Capture the cell that displays the provided text and extract its [X, Y] central coordinate. 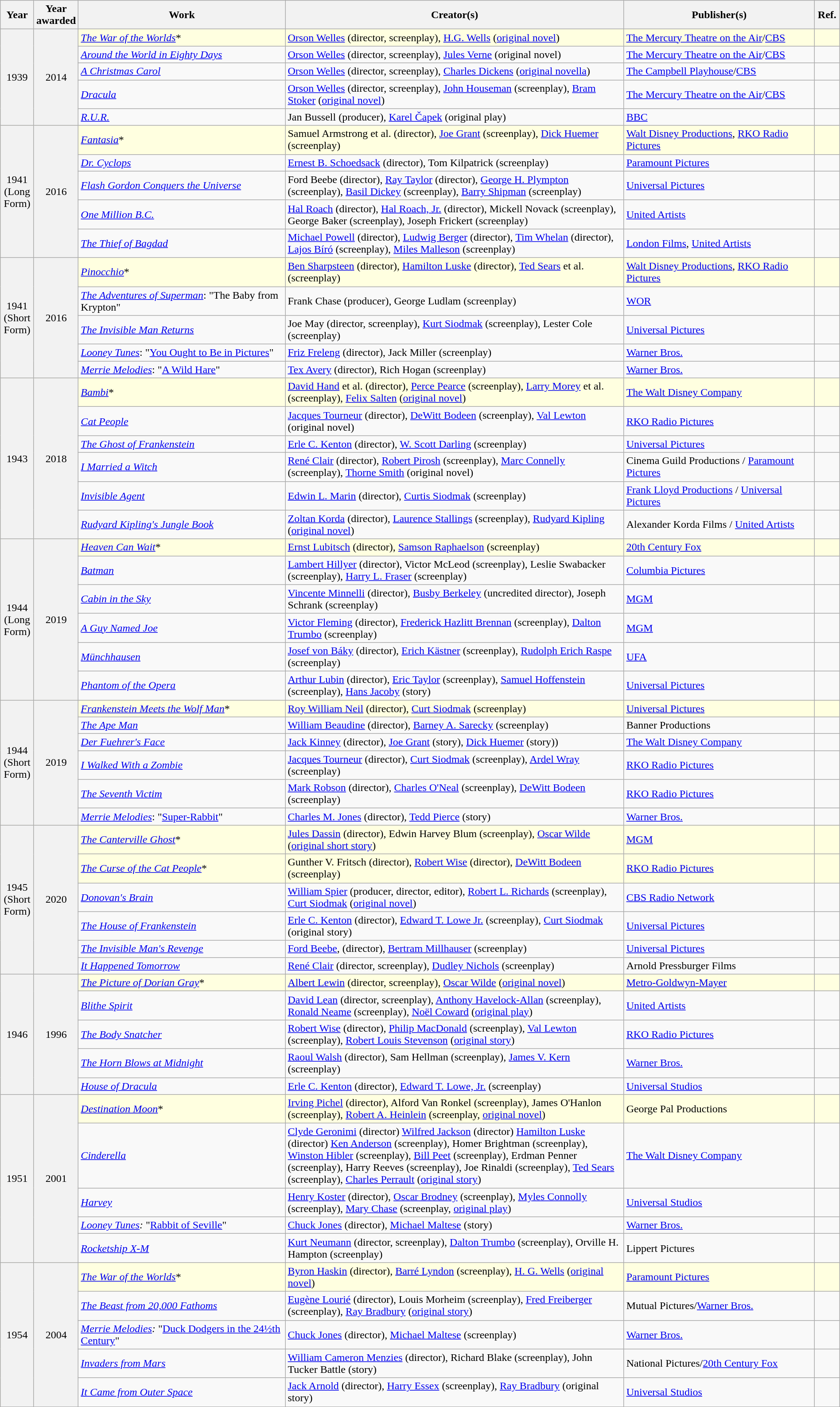
Arnold Pressburger Films [719, 966]
Jacques Tourneur (director), Curt Siodmak (screenplay), Ardel Wray (screenplay) [455, 765]
Lambert Hillyer (director), Victor McLeod (screenplay), Leslie Swabacker (screenplay), Harry L. Fraser (screenplay) [455, 570]
Victor Fleming (director), Frederick Hazlitt Brennan (screenplay), Dalton Trumbo (screenplay) [455, 627]
Batman [182, 570]
Ernest B. Schoedsack (director), Tom Kilpatrick (screenplay) [455, 163]
Frankenstein Meets the Wolf Man* [182, 709]
Jules Dassin (director), Edwin Harvey Blum (screenplay), Oscar Wilde (original short story) [455, 839]
Zoltan Korda (director), Laurence Stallings (screenplay), Rudyard Kipling (original novel) [455, 525]
Frank Chase (producer), George Ludlam (screenplay) [455, 300]
The Seventh Victim [182, 794]
WOR [719, 300]
Cabin in the Sky [182, 599]
2004 [56, 1335]
Jack Arnold (director), Harry Essex (screenplay), Ray Bradbury (original story) [455, 1392]
2014 [56, 77]
1941 (Long Form) [17, 191]
Gunther V. Fritsch (director), Robert Wise (director), DeWitt Bodeen (screenplay) [455, 869]
Eugène Lourié (director), Louis Morheim (screenplay), Fred Freiberger (screenplay), Ray Bradbury (original story) [455, 1306]
Blithe Spirit [182, 1005]
Friz Freleng (director), Jack Miller (screenplay) [455, 353]
Dr. Cyclops [182, 163]
Ernst Lubitsch (director), Samson Raphaelson (screenplay) [455, 547]
London Films, United Artists [719, 243]
Ford Beebe (director), Ray Taylor (director), George H. Plympton (screenplay), Basil Dickey (screenplay), Barry Shipman (screenplay) [455, 185]
CBS Radio Network [719, 897]
Heaven Can Wait* [182, 547]
Der Fuehrer's Face [182, 742]
Dracula [182, 94]
Year [17, 15]
Arthur Lubin (director), Eric Taylor (screenplay), Samuel Hoffenstein (screenplay), Hans Jacoby (story) [455, 685]
1943 [17, 458]
Byron Haskin (director), Barré Lyndon (screenplay), H. G. Wells (original novel) [455, 1277]
Rocketship X-M [182, 1248]
Tex Avery (director), Rich Hogan (screenplay) [455, 370]
David Hand et al. (director), Perce Pearce (screenplay), Larry Morey et al. (screenplay), Felix Salten (original novel) [455, 393]
The Canterville Ghost* [182, 839]
Cinema Guild Productions / Paramount Pictures [719, 467]
Banner Productions [719, 725]
Albert Lewin (director, screenplay), Oscar Wilde (original novel) [455, 982]
One Million B.C. [182, 214]
Ben Sharpsteen (director), Hamilton Luske (director), Ted Sears et al. (screenplay) [455, 272]
House of Dracula [182, 1086]
2020 [56, 900]
I Married a Witch [182, 467]
Invaders from Mars [182, 1363]
Donovan's Brain [182, 897]
Fantasia* [182, 140]
The Invisible Man's Revenge [182, 949]
Work [182, 15]
Kurt Neumann (director, screenplay), Dalton Trumbo (screenplay), Orville H. Hampton (screenplay) [455, 1248]
A Christmas Carol [182, 71]
1944 (Long Form) [17, 620]
Jan Bussell (producer), Karel Čapek (original play) [455, 117]
Lippert Pictures [719, 1248]
Orson Welles (director, screenplay), Charles Dickens (original novella) [455, 71]
1951 [17, 1179]
1996 [56, 1034]
Orson Welles (director, screenplay), H.G. Wells (original novel) [455, 38]
David Lean (director, screenplay), Anthony Havelock-Allan (screenplay), Ronald Neame (screenplay), Noël Coward (original play) [455, 1005]
1941 (Short Form) [17, 317]
Looney Tunes: "Rabbit of Seville" [182, 1225]
Year awarded [56, 15]
Vincente Minnelli (director), Busby Berkeley (uncredited director), Joseph Schrank (screenplay) [455, 599]
William Beaudine (director), Barney A. Sarecky (screenplay) [455, 725]
The Body Snatcher [182, 1034]
The Adventures of Superman: "The Baby from Krypton" [182, 300]
Münchhausen [182, 657]
Chuck Jones (director), Michael Maltese (screenplay) [455, 1335]
Orson Welles (director, screenplay), Jules Verne (original novel) [455, 55]
Ford Beebe, (director), Bertram Millhauser (screenplay) [455, 949]
Mark Robson (director), Charles O'Neal (screenplay), DeWitt Bodeen (screenplay) [455, 794]
1946 [17, 1034]
Publisher(s) [719, 15]
Ref. [827, 15]
Erle C. Kenton (director), Edward T. Lowe, Jr. (screenplay) [455, 1086]
Harvey [182, 1203]
The Thief of Bagdad [182, 243]
Creator(s) [455, 15]
Merrie Melodies: "Duck Dodgers in the 24½th Century" [182, 1335]
Columbia Pictures [719, 570]
It Came from Outer Space [182, 1392]
René Clair (director, screenplay), Dudley Nichols (screenplay) [455, 966]
Merrie Melodies: "Super-Rabbit" [182, 817]
I Walked With a Zombie [182, 765]
Samuel Armstrong et al. (director), Joe Grant (screenplay), Dick Huemer (screenplay) [455, 140]
R.U.R. [182, 117]
Around the World in Eighty Days [182, 55]
Cat People [182, 421]
Orson Welles (director, screenplay), John Houseman (screenplay), Bram Stoker (original novel) [455, 94]
2001 [56, 1179]
The Ape Man [182, 725]
The Campbell Playhouse/CBS [719, 71]
Bambi* [182, 393]
Metro-Goldwyn-Mayer [719, 982]
Chuck Jones (director), Michael Maltese (story) [455, 1225]
Phantom of the Opera [182, 685]
George Pal Productions [719, 1109]
Charles M. Jones (director), Tedd Pierce (story) [455, 817]
1945 (Short Form) [17, 900]
BBC [719, 117]
Jack Kinney (director), Joe Grant (story), Dick Huemer (story)) [455, 742]
Frank Lloyd Productions / Universal Pictures [719, 495]
Pinocchio* [182, 272]
Erle C. Kenton (director), W. Scott Darling (screenplay) [455, 444]
Edwin L. Marin (director), Curtis Siodmak (screenplay) [455, 495]
Raoul Walsh (director), Sam Hellman (screenplay), James V. Kern (screenplay) [455, 1063]
The Horn Blows at Midnight [182, 1063]
The Picture of Dorian Gray* [182, 982]
William Spier (producer, director, editor), Robert L. Richards (screenplay), Curt Siodmak (original novel) [455, 897]
2018 [56, 458]
The Ghost of Frankenstein [182, 444]
Alexander Korda Films / United Artists [719, 525]
Merrie Melodies: "A Wild Hare" [182, 370]
National Pictures/20th Century Fox [719, 1363]
1954 [17, 1335]
1944 (Short Form) [17, 763]
The House of Frankenstein [182, 926]
It Happened Tomorrow [182, 966]
Flash Gordon Conquers the Universe [182, 185]
Jacques Tourneur (director), DeWitt Bodeen (screenplay), Val Lewton (original novel) [455, 421]
UFA [719, 657]
Joe May (director, screenplay), Kurt Siodmak (screenplay), Lester Cole (screenplay) [455, 330]
William Cameron Menzies (director), Richard Blake (screenplay), John Tucker Battle (story) [455, 1363]
Destination Moon* [182, 1109]
The Beast from 20,000 Fathoms [182, 1306]
A Guy Named Joe [182, 627]
Henry Koster (director), Oscar Brodney (screenplay), Myles Connolly (screenplay), Mary Chase (screenplay, original play) [455, 1203]
Robert Wise (director), Philip MacDonald (screenplay), Val Lewton (screenplay), Robert Louis Stevenson (original story) [455, 1034]
Hal Roach (director), Hal Roach, Jr. (director), Mickell Novack (screenplay), George Baker (screenplay), Joseph Frickert (screenplay) [455, 214]
Invisible Agent [182, 495]
Michael Powell (director), Ludwig Berger (director), Tim Whelan (director), Lajos Bíró (screenplay), Miles Malleson (screenplay) [455, 243]
Mutual Pictures/Warner Bros. [719, 1306]
Cinderella [182, 1156]
René Clair (director), Robert Pirosh (screenplay), Marc Connelly (screenplay), Thorne Smith (original novel) [455, 467]
20th Century Fox [719, 547]
1939 [17, 77]
Josef von Báky (director), Erich Kästner (screenplay), Rudolph Erich Raspe (screenplay) [455, 657]
Roy William Neil (director), Curt Siodmak (screenplay) [455, 709]
Erle C. Kenton (director), Edward T. Lowe Jr. (screenplay), Curt Siodmak (original story) [455, 926]
The Invisible Man Returns [182, 330]
The Curse of the Cat People* [182, 869]
Irving Pichel (director), Alford Van Ronkel (screenplay), James O'Hanlon (screenplay), Robert A. Heinlein (screenplay, original novel) [455, 1109]
Rudyard Kipling's Jungle Book [182, 525]
Looney Tunes: "You Ought to Be in Pictures" [182, 353]
